Pinpoint the cell where the given text exists, returning its [x, y] midpoint coordinate. 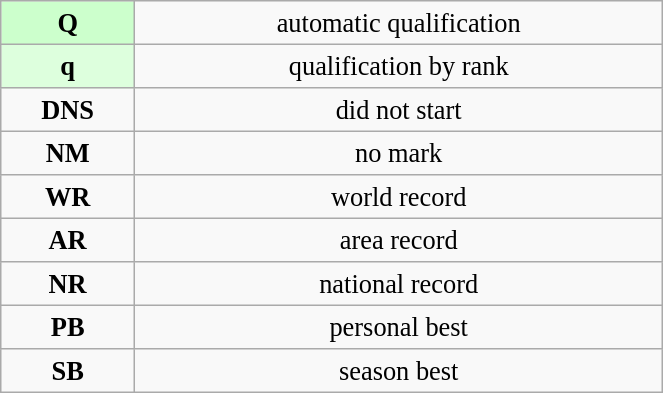
DNS [68, 109]
WR [68, 197]
area record [399, 240]
q [68, 66]
personal best [399, 327]
did not start [399, 109]
AR [68, 240]
PB [68, 327]
no mark [399, 153]
SB [68, 371]
Q [68, 22]
NM [68, 153]
NR [68, 284]
automatic qualification [399, 22]
world record [399, 197]
season best [399, 371]
national record [399, 284]
qualification by rank [399, 66]
